Locate the cell with the specified text and output its (x, y) center coordinate. 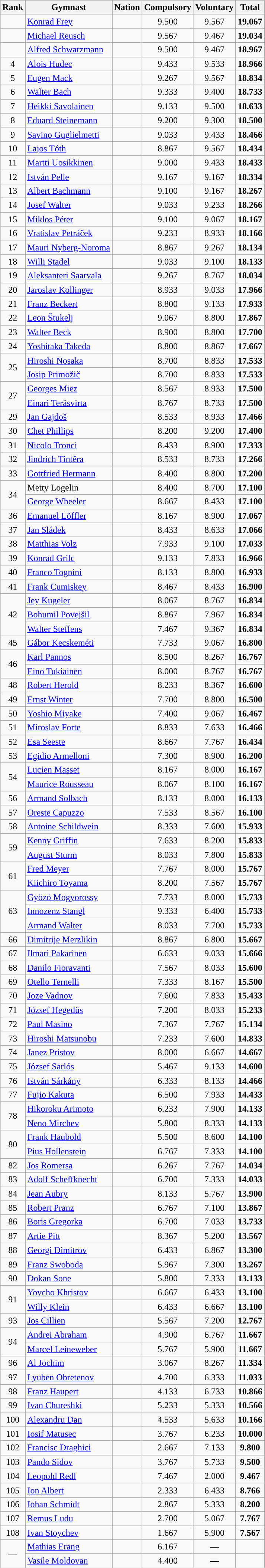
1.667 (168, 1533)
Kenny Griffin (69, 840)
6.400 (214, 911)
Ion Albert (69, 1490)
6.500 (168, 1095)
Walter Bach (69, 92)
8.633 (214, 530)
20 (13, 290)
104 (13, 1476)
33 (13, 473)
15.433 (250, 996)
2.867 (168, 1504)
Eino Tukiainen (69, 671)
Yoshio Miyake (69, 714)
86 (13, 1222)
7.800 (214, 854)
23 (13, 332)
11.334 (250, 1363)
14.034 (250, 1165)
5.967 (168, 1264)
69 (13, 982)
Karl Pannos (69, 657)
34 (13, 495)
Egidio Armelloni (69, 756)
Frank Haubold (69, 1137)
Frank Cumiskey (69, 586)
József Hegedüs (69, 1010)
7.100 (214, 1208)
75 (13, 1066)
17.867 (250, 318)
89 (13, 1264)
32 (13, 459)
7.233 (168, 1038)
Fujio Kakuta (69, 1095)
Ernst Winter (69, 699)
37 (13, 530)
18.633 (250, 106)
Yovcho Khristov (69, 1292)
14.600 (250, 1066)
Innozenz Stangl (69, 911)
18.034 (250, 276)
16.100 (250, 812)
10.866 (250, 1391)
76 (13, 1081)
József Sarlós (69, 1066)
16.133 (250, 798)
14.433 (250, 1095)
18.434 (250, 148)
18.834 (250, 78)
4.400 (168, 1561)
42 (13, 614)
4 (13, 64)
17.700 (250, 332)
Ilmari Pakarinen (69, 954)
7 (13, 106)
7.400 (168, 714)
6.800 (214, 939)
Gottfried Hermann (69, 473)
Willi Stadel (69, 262)
Mauri Nyberg-Noroma (69, 247)
Jaroslav Kollinger (69, 290)
53 (13, 756)
Marcel Leineweber (69, 1349)
12.767 (250, 1321)
84 (13, 1194)
Paul Masino (69, 1024)
7.367 (168, 1024)
90 (13, 1278)
Nicolo Tronci (69, 445)
Martti Uosikkinen (69, 163)
Konrad Frey (69, 22)
4.700 (168, 1377)
63 (13, 911)
17 (13, 247)
14 (13, 205)
48 (13, 685)
13 (13, 191)
Kiichiro Toyama (69, 883)
40 (13, 572)
Eduard Steinemann (69, 120)
16.900 (250, 586)
Franz Haupert (69, 1391)
52 (13, 742)
98 (13, 1391)
102 (13, 1448)
5 (13, 78)
5.567 (168, 1321)
16.466 (250, 728)
Josef Walter (69, 205)
10.000 (250, 1434)
Boris Gregorka (69, 1222)
Adolf Scheffknecht (69, 1180)
7.133 (214, 1448)
Bohumil Povejšil (69, 614)
Josip Primožič (69, 374)
5.200 (214, 1236)
57 (13, 812)
Eugen Mack (69, 78)
Francisc Draghici (69, 1448)
17.033 (250, 544)
5.233 (168, 1405)
17.333 (250, 445)
99 (13, 1405)
5.467 (168, 1066)
Robert Pranz (69, 1208)
Iohan Schmidt (69, 1504)
August Sturm (69, 854)
Konrad Grilc (69, 558)
100 (13, 1420)
Savino Guglielmetti (69, 134)
8.467 (168, 586)
18.167 (250, 219)
Heikki Savolainen (69, 106)
18.466 (250, 134)
Walter Steffens (69, 629)
8.100 (214, 784)
Artie Pitt (69, 1236)
61 (13, 876)
Gymnast (69, 7)
Compulsory (168, 7)
Joze Vadnov (69, 996)
5.500 (168, 1137)
13.300 (250, 1250)
Robert Herold (69, 685)
6.867 (214, 1250)
2.667 (168, 1448)
8 (13, 120)
13.733 (250, 1222)
17.933 (250, 304)
16.500 (250, 699)
Voluntary (214, 7)
16.200 (250, 756)
29 (13, 417)
82 (13, 1165)
105 (13, 1490)
18.500 (250, 120)
Dokan Sone (69, 1278)
Willy Klein (69, 1306)
Armand Solbach (69, 798)
96 (13, 1363)
10.166 (250, 1420)
Oreste Capuzzo (69, 812)
Jean Aubry (69, 1194)
15.933 (250, 826)
8.600 (214, 1137)
68 (13, 968)
46 (13, 664)
51 (13, 728)
16.966 (250, 558)
Franz Beckert (69, 304)
4.533 (168, 1420)
21 (13, 304)
16.434 (250, 742)
Yoshitaka Takeda (69, 346)
6.267 (168, 1165)
107 (13, 1518)
85 (13, 1208)
István Pelle (69, 177)
14.466 (250, 1081)
7.533 (168, 812)
Jey Kugeler (69, 600)
Jindrich Tintěra (69, 459)
94 (13, 1342)
Einari Teräsvirta (69, 403)
27 (13, 396)
Gyözö Mogyorossy (69, 897)
59 (13, 847)
Georgi Dimitrov (69, 1250)
17.266 (250, 459)
Leon Štukelj (69, 318)
Andrei Abraham (69, 1335)
Gábor Kecskeméti (69, 643)
Albert Bachmann (69, 191)
2.700 (168, 1518)
80 (13, 1144)
Matthias Volz (69, 544)
8.233 (168, 685)
Jan Sládek (69, 530)
17.466 (250, 417)
Lyuben Obretenov (69, 1377)
Iosif Matusec (69, 1434)
Danilo Fioravanti (69, 968)
18.733 (250, 92)
2.000 (214, 1476)
Esa Seeste (69, 742)
16.467 (250, 714)
5.633 (214, 1420)
18 (13, 262)
77 (13, 1095)
17.667 (250, 346)
18.133 (250, 262)
16 (13, 233)
54 (13, 777)
16.600 (250, 685)
Fred Meyer (69, 869)
Miroslav Forte (69, 728)
39 (13, 558)
16.933 (250, 572)
15.233 (250, 1010)
Vasile Moldovan (69, 1561)
15.667 (250, 939)
13.133 (250, 1278)
Michael Reusch (69, 36)
Alfred Schwarzmann (69, 50)
91 (13, 1299)
36 (13, 516)
9.533 (214, 64)
18.966 (250, 64)
108 (13, 1533)
14.033 (250, 1180)
6.633 (168, 954)
10 (13, 148)
Aleksanteri Saarvala (69, 276)
97 (13, 1377)
8.500 (168, 657)
7.900 (214, 1109)
Ivan Chureshki (69, 1405)
83 (13, 1180)
41 (13, 586)
9 (13, 134)
49 (13, 699)
19.034 (250, 36)
17.066 (250, 530)
11.033 (250, 1377)
66 (13, 939)
Emanuel Löffler (69, 516)
18.266 (250, 205)
Pius Hollenstein (69, 1151)
15.134 (250, 1024)
Mathias Erang (69, 1547)
7.967 (214, 614)
10.566 (250, 1405)
2.333 (168, 1490)
18.166 (250, 233)
3.067 (168, 1363)
24 (13, 346)
58 (13, 826)
18.334 (250, 177)
25 (13, 367)
7.033 (214, 1222)
Otello Ternelli (69, 982)
8.766 (250, 1490)
74 (13, 1052)
Franco Tognini (69, 572)
38 (13, 544)
50 (13, 714)
Neno Mirchev (69, 1123)
45 (13, 643)
Hikoroku Arimoto (69, 1109)
19 (13, 276)
15.666 (250, 954)
15.500 (250, 982)
Pando Sidov (69, 1462)
17.966 (250, 290)
Georges Miez (69, 388)
12 (13, 177)
Total (250, 7)
Remus Ludu (69, 1518)
Nation (127, 7)
31 (13, 445)
Miklos Péter (69, 219)
19.067 (250, 22)
Metty Logelin (69, 488)
Janez Pristov (69, 1052)
Ivan Stoychev (69, 1533)
30 (13, 431)
78 (13, 1116)
72 (13, 1024)
9.000 (168, 163)
Chet Phillips (69, 431)
9.300 (214, 120)
9.800 (250, 1448)
Dimitrije Merzlikin (69, 939)
Leopold Redl (69, 1476)
15.600 (250, 968)
18.134 (250, 247)
5.067 (214, 1518)
Franz Swoboda (69, 1264)
87 (13, 1236)
18.433 (250, 163)
70 (13, 996)
5.733 (214, 1462)
17.400 (250, 431)
9.367 (214, 629)
Alexandru Dan (69, 1420)
Hiroshi Matsunobu (69, 1038)
Maurice Rousseau (69, 784)
18.267 (250, 191)
Vratislav Petráček (69, 233)
17.067 (250, 516)
16.800 (250, 643)
6.733 (214, 1391)
13.900 (250, 1194)
93 (13, 1321)
103 (13, 1462)
Al Jochim (69, 1363)
Alois Hudec (69, 64)
13.567 (250, 1236)
22 (13, 318)
106 (13, 1504)
73 (13, 1038)
Hiroshi Nosaka (69, 360)
17.200 (250, 473)
Lajos Tóth (69, 148)
9.400 (214, 92)
Jan Gajdoš (69, 417)
11 (13, 163)
13.867 (250, 1208)
56 (13, 798)
Armand Walter (69, 925)
14.833 (250, 1038)
13.267 (250, 1264)
88 (13, 1250)
15 (13, 219)
István Sárkány (69, 1081)
6 (13, 92)
Jos Romersa (69, 1165)
Rank (13, 7)
Antoine Schildwein (69, 826)
67 (13, 954)
4.900 (168, 1335)
101 (13, 1434)
71 (13, 1010)
4.133 (168, 1391)
Walter Beck (69, 332)
Lucien Masset (69, 770)
18.967 (250, 50)
14.667 (250, 1052)
Jos Cillien (69, 1321)
6.167 (168, 1547)
George Wheeler (69, 502)
